From the cell containing the given text, extract its center point as (X, Y) coordinate. 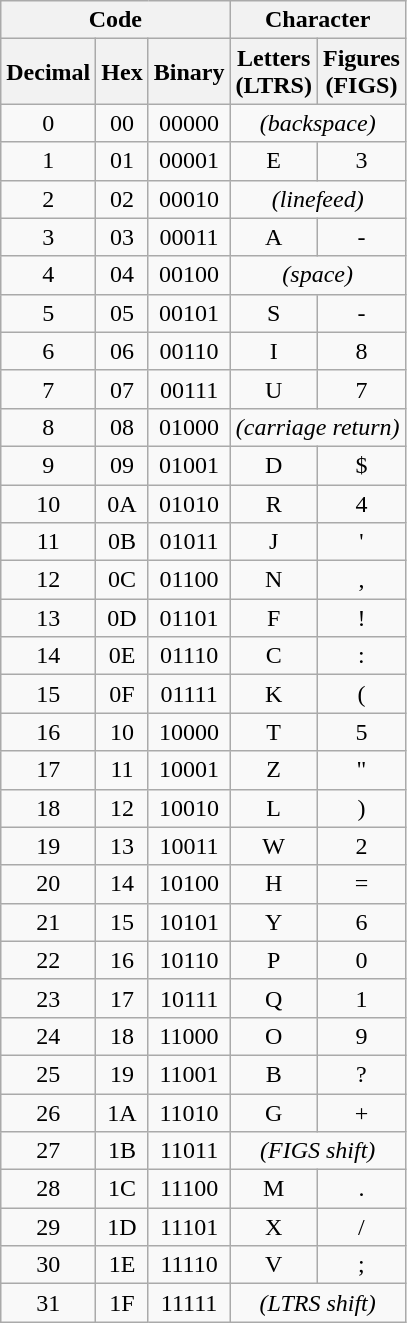
U (274, 389)
Figures (FIGS) (361, 72)
08 (122, 427)
28 (48, 1189)
01010 (189, 503)
+ (361, 1113)
0E (122, 656)
K (274, 694)
V (274, 1265)
P (274, 960)
00101 (189, 313)
X (274, 1227)
30 (48, 1265)
01110 (189, 656)
0F (122, 694)
01111 (189, 694)
1F (122, 1303)
W (274, 846)
Decimal (48, 72)
Letters (LTRS) (274, 72)
Y (274, 922)
26 (48, 1113)
C (274, 656)
Z (274, 770)
M (274, 1189)
01000 (189, 427)
Code (116, 20)
(linefeed) (318, 199)
1D (122, 1227)
; (361, 1265)
Binary (189, 72)
00001 (189, 161)
00010 (189, 199)
O (274, 1036)
10000 (189, 732)
D (274, 465)
23 (48, 998)
09 (122, 465)
0A (122, 503)
Q (274, 998)
11101 (189, 1227)
06 (122, 351)
, (361, 580)
(backspace) (318, 123)
00111 (189, 389)
10110 (189, 960)
11000 (189, 1036)
(carriage return) (318, 427)
24 (48, 1036)
I (274, 351)
A (274, 237)
00100 (189, 275)
' (361, 542)
N (274, 580)
10011 (189, 846)
00 (122, 123)
0B (122, 542)
" (361, 770)
10010 (189, 808)
0C (122, 580)
. (361, 1189)
20 (48, 884)
? (361, 1074)
(space) (318, 275)
R (274, 503)
00110 (189, 351)
F (274, 618)
) (361, 808)
(FIGS shift) (318, 1151)
04 (122, 275)
10001 (189, 770)
10100 (189, 884)
11100 (189, 1189)
$ (361, 465)
1C (122, 1189)
00011 (189, 237)
11011 (189, 1151)
10111 (189, 998)
J (274, 542)
L (274, 808)
03 (122, 237)
0D (122, 618)
05 (122, 313)
11110 (189, 1265)
01101 (189, 618)
1A (122, 1113)
10101 (189, 922)
22 (48, 960)
(LTRS shift) (318, 1303)
31 (48, 1303)
25 (48, 1074)
07 (122, 389)
21 (48, 922)
11010 (189, 1113)
Hex (122, 72)
27 (48, 1151)
01100 (189, 580)
S (274, 313)
B (274, 1074)
/ (361, 1227)
Character (318, 20)
01011 (189, 542)
02 (122, 199)
01 (122, 161)
1B (122, 1151)
H (274, 884)
00000 (189, 123)
11111 (189, 1303)
29 (48, 1227)
T (274, 732)
1E (122, 1265)
= (361, 884)
11001 (189, 1074)
01001 (189, 465)
! (361, 618)
( (361, 694)
G (274, 1113)
: (361, 656)
E (274, 161)
